Pinpoint the cell where the given text exists, returning its [X, Y] midpoint coordinate. 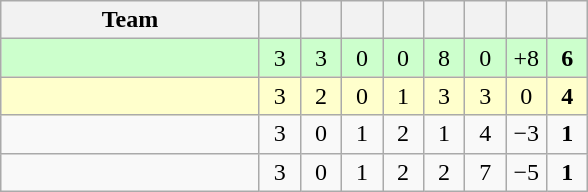
+8 [526, 58]
−3 [526, 134]
Team [130, 20]
6 [568, 58]
−5 [526, 172]
7 [486, 172]
8 [444, 58]
